Detect which cell encompasses the target text, then output its [x, y] center coordinate. 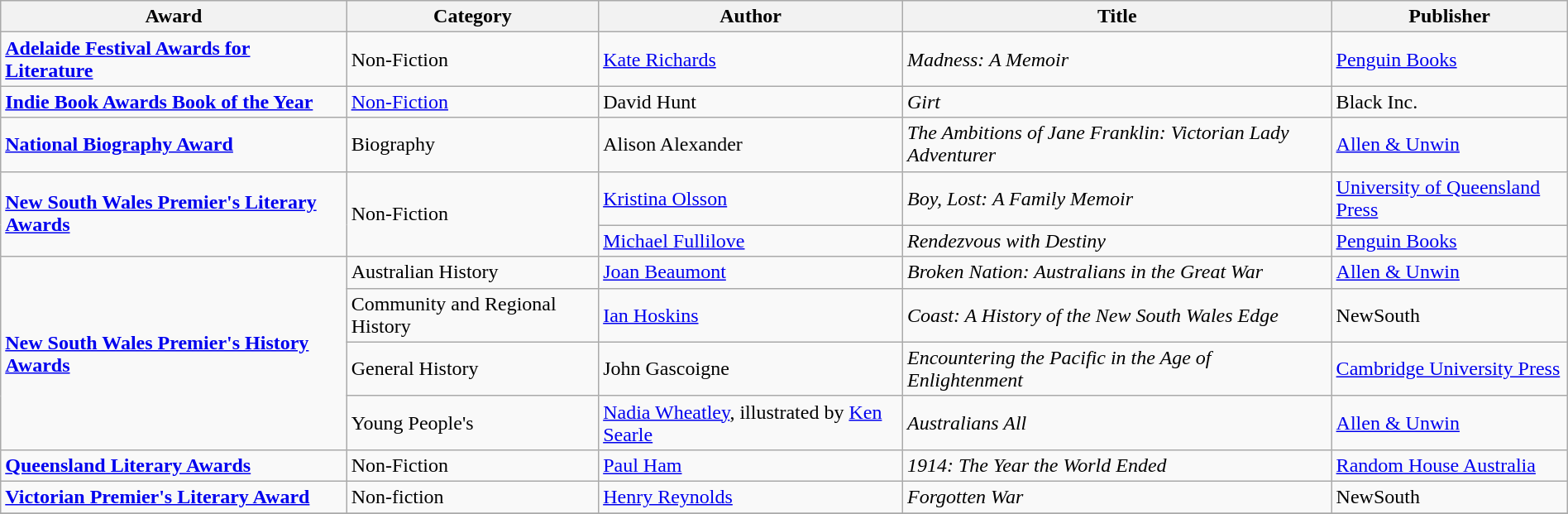
John Gascoigne [751, 369]
Non-fiction [473, 497]
Category [473, 17]
Author [751, 17]
Paul Ham [751, 465]
Adelaide Festival Awards for Literature [174, 60]
Alison Alexander [751, 144]
Ian Hoskins [751, 315]
Cambridge University Press [1449, 369]
Michael Fullilove [751, 241]
Publisher [1449, 17]
Community and Regional History [473, 315]
Kristina Olsson [751, 199]
Madness: A Memoir [1116, 60]
Random House Australia [1449, 465]
David Hunt [751, 102]
Queensland Literary Awards [174, 465]
Young People's [473, 422]
Boy, Lost: A Family Memoir [1116, 199]
Australians All [1116, 422]
Encountering the Pacific in the Age of Enlightenment [1116, 369]
Award [174, 17]
Henry Reynolds [751, 497]
Victorian Premier's Literary Award [174, 497]
The Ambitions of Jane Franklin: Victorian Lady Adventurer [1116, 144]
1914: The Year the World Ended [1116, 465]
National Biography Award [174, 144]
Australian History [473, 272]
Joan Beaumont [751, 272]
Title [1116, 17]
Forgotten War [1116, 497]
Coast: A History of the New South Wales Edge [1116, 315]
Kate Richards [751, 60]
Biography [473, 144]
Rendezvous with Destiny [1116, 241]
Broken Nation: Australians in the Great War [1116, 272]
Girt [1116, 102]
New South Wales Premier's History Awards [174, 353]
General History [473, 369]
Black Inc. [1449, 102]
University of Queensland Press [1449, 199]
Indie Book Awards Book of the Year [174, 102]
Nadia Wheatley, illustrated by Ken Searle [751, 422]
New South Wales Premier's Literary Awards [174, 214]
